Scan for the cell matching the given text and deliver its (x, y) coordinate at center. 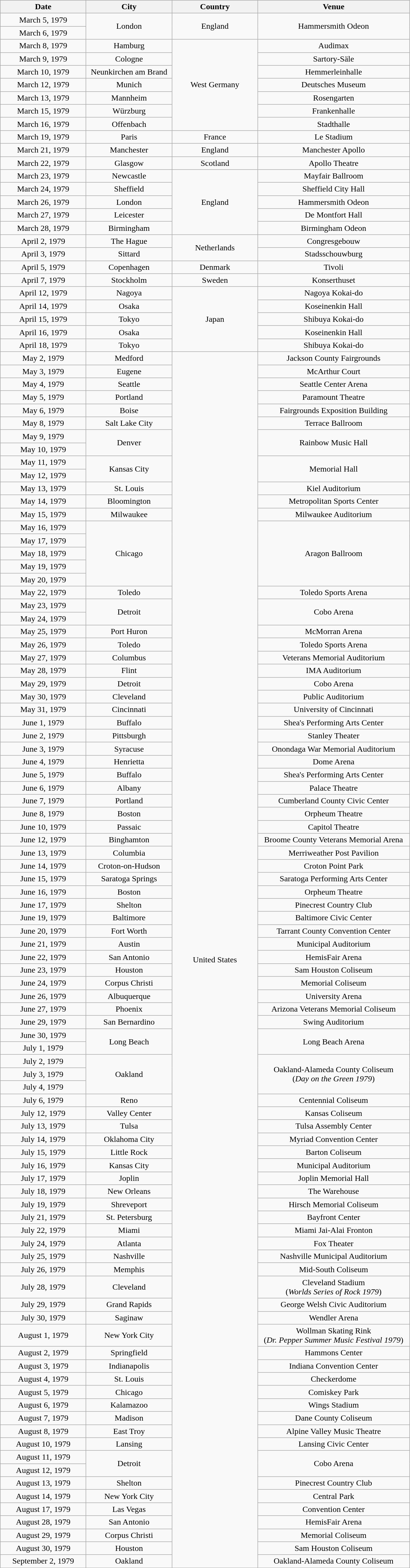
Lansing Civic Center (334, 1444)
Myriad Convention Center (334, 1139)
March 16, 1979 (43, 124)
August 14, 1979 (43, 1496)
Eugene (129, 371)
March 24, 1979 (43, 189)
Audimax (334, 46)
July 4, 1979 (43, 1087)
July 18, 1979 (43, 1191)
Wendler Arena (334, 1318)
Jackson County Fairgrounds (334, 358)
May 2, 1979 (43, 358)
University Arena (334, 996)
Oklahoma City (129, 1139)
McArthur Court (334, 371)
May 11, 1979 (43, 462)
April 16, 1979 (43, 332)
Netherlands (215, 248)
Saginaw (129, 1318)
August 3, 1979 (43, 1366)
The Hague (129, 241)
Fox Theater (334, 1243)
May 10, 1979 (43, 449)
Passaic (129, 827)
May 4, 1979 (43, 384)
Tulsa (129, 1126)
June 29, 1979 (43, 1022)
Memphis (129, 1269)
East Troy (129, 1431)
Cumberland County Civic Center (334, 801)
George Welsh Civic Auditorium (334, 1305)
July 15, 1979 (43, 1152)
May 28, 1979 (43, 671)
April 3, 1979 (43, 254)
Hemmerleinhalle (334, 72)
Tarrant County Convention Center (334, 931)
June 8, 1979 (43, 814)
April 2, 1979 (43, 241)
Long Beach Arena (334, 1042)
Stockholm (129, 280)
June 17, 1979 (43, 905)
August 30, 1979 (43, 1548)
August 13, 1979 (43, 1483)
August 4, 1979 (43, 1379)
Binghamton (129, 840)
August 7, 1979 (43, 1418)
Columbus (129, 658)
Flint (129, 671)
June 26, 1979 (43, 996)
Comiskey Park (334, 1392)
March 6, 1979 (43, 33)
July 25, 1979 (43, 1256)
May 19, 1979 (43, 566)
May 23, 1979 (43, 606)
Munich (129, 85)
June 21, 1979 (43, 944)
Seattle Center Arena (334, 384)
June 20, 1979 (43, 931)
Veterans Memorial Auditorium (334, 658)
May 20, 1979 (43, 580)
Lansing (129, 1444)
Medford (129, 358)
Sartory-Säle (334, 59)
Springfield (129, 1353)
Port Huron (129, 632)
April 18, 1979 (43, 345)
April 15, 1979 (43, 319)
Oakland-Alameda County Coliseum (334, 1561)
Public Auditorium (334, 697)
Palace Theatre (334, 788)
July 21, 1979 (43, 1217)
August 8, 1979 (43, 1431)
Nashville Municipal Auditorium (334, 1256)
Checkerdome (334, 1379)
June 30, 1979 (43, 1035)
May 9, 1979 (43, 436)
March 5, 1979 (43, 20)
June 5, 1979 (43, 775)
Würzburg (129, 111)
Central Park (334, 1496)
Wollman Skating Rink(Dr. Pepper Summer Music Festival 1979) (334, 1335)
Copenhagen (129, 267)
June 4, 1979 (43, 762)
Centennial Coliseum (334, 1100)
Mannheim (129, 98)
Cleveland Stadium(Worlds Series of Rock 1979) (334, 1287)
June 15, 1979 (43, 879)
Little Rock (129, 1152)
July 2, 1979 (43, 1061)
City (129, 7)
July 17, 1979 (43, 1178)
July 6, 1979 (43, 1100)
August 6, 1979 (43, 1405)
May 17, 1979 (43, 540)
June 27, 1979 (43, 1009)
Joplin Memorial Hall (334, 1178)
Newcastle (129, 176)
Cincinnati (129, 710)
Stadthalle (334, 124)
McMorran Arena (334, 632)
Las Vegas (129, 1509)
New Orleans (129, 1191)
June 12, 1979 (43, 840)
March 10, 1979 (43, 72)
July 1, 1979 (43, 1048)
De Montfort Hall (334, 215)
San Bernardino (129, 1022)
March 26, 1979 (43, 202)
Baltimore Civic Center (334, 918)
May 30, 1979 (43, 697)
Albany (129, 788)
June 2, 1979 (43, 736)
March 13, 1979 (43, 98)
Memorial Hall (334, 469)
Stanley Theater (334, 736)
Kansas Coliseum (334, 1113)
West Germany (215, 85)
July 12, 1979 (43, 1113)
Cologne (129, 59)
Offenbach (129, 124)
Venue (334, 7)
August 11, 1979 (43, 1457)
Pittsburgh (129, 736)
August 28, 1979 (43, 1522)
May 5, 1979 (43, 397)
May 6, 1979 (43, 410)
May 12, 1979 (43, 475)
March 27, 1979 (43, 215)
Le Stadium (334, 137)
Baltimore (129, 918)
June 16, 1979 (43, 892)
March 28, 1979 (43, 228)
Onondaga War Memorial Auditorium (334, 749)
Birmingham Odeon (334, 228)
August 5, 1979 (43, 1392)
Reno (129, 1100)
March 21, 1979 (43, 150)
Tulsa Assembly Center (334, 1126)
Phoenix (129, 1009)
IMA Auditorium (334, 671)
Nagoya (129, 293)
Apollo Theatre (334, 163)
July 22, 1979 (43, 1230)
Rainbow Music Hall (334, 443)
May 13, 1979 (43, 488)
July 30, 1979 (43, 1318)
June 13, 1979 (43, 853)
Austin (129, 944)
Atlanta (129, 1243)
Merriweather Post Pavilion (334, 853)
May 29, 1979 (43, 684)
June 24, 1979 (43, 983)
Bayfront Center (334, 1217)
July 13, 1979 (43, 1126)
July 29, 1979 (43, 1305)
Miami Jai-Alai Fronton (334, 1230)
May 24, 1979 (43, 619)
June 22, 1979 (43, 957)
Hirsch Memorial Coliseum (334, 1204)
St. Petersburg (129, 1217)
Indianapolis (129, 1366)
Milwaukee (129, 514)
United States (215, 960)
June 7, 1979 (43, 801)
July 28, 1979 (43, 1287)
Denver (129, 443)
Valley Center (129, 1113)
Swing Auditorium (334, 1022)
Mid-South Coliseum (334, 1269)
Japan (215, 319)
Manchester Apollo (334, 150)
Kiel Auditorium (334, 488)
Kalamazoo (129, 1405)
Glasgow (129, 163)
August 17, 1979 (43, 1509)
Hamburg (129, 46)
June 23, 1979 (43, 970)
Country (215, 7)
March 9, 1979 (43, 59)
May 26, 1979 (43, 645)
Birmingham (129, 228)
Seattle (129, 384)
Saratoga Performing Arts Center (334, 879)
April 12, 1979 (43, 293)
Leicester (129, 215)
July 24, 1979 (43, 1243)
The Warehouse (334, 1191)
Albuquerque (129, 996)
Paramount Theatre (334, 397)
September 2, 1979 (43, 1561)
May 31, 1979 (43, 710)
Fort Worth (129, 931)
Konserthuset (334, 280)
Rosengarten (334, 98)
Deutsches Museum (334, 85)
Date (43, 7)
Croton-on-Hudson (129, 866)
July 16, 1979 (43, 1165)
Saratoga Springs (129, 879)
May 8, 1979 (43, 423)
Milwaukee Auditorium (334, 514)
May 25, 1979 (43, 632)
Capitol Theatre (334, 827)
Sittard (129, 254)
July 26, 1979 (43, 1269)
March 15, 1979 (43, 111)
Madison (129, 1418)
July 3, 1979 (43, 1074)
August 29, 1979 (43, 1535)
May 16, 1979 (43, 527)
Grand Rapids (129, 1305)
France (215, 137)
Oakland-Alameda County Coliseum(Day on the Green 1979) (334, 1074)
April 7, 1979 (43, 280)
Scotland (215, 163)
Bloomington (129, 501)
Convention Center (334, 1509)
Hammons Center (334, 1353)
May 18, 1979 (43, 553)
March 8, 1979 (43, 46)
Henrietta (129, 762)
Columbia (129, 853)
May 3, 1979 (43, 371)
Fairgrounds Exposition Building (334, 410)
March 12, 1979 (43, 85)
April 14, 1979 (43, 306)
May 22, 1979 (43, 593)
March 19, 1979 (43, 137)
Manchester (129, 150)
Nagoya Kokai-do (334, 293)
Frankenhalle (334, 111)
Denmark (215, 267)
Congresgebouw (334, 241)
Neunkirchen am Brand (129, 72)
June 19, 1979 (43, 918)
Broome County Veterans Memorial Arena (334, 840)
Metropolitan Sports Center (334, 501)
July 19, 1979 (43, 1204)
August 1, 1979 (43, 1335)
August 12, 1979 (43, 1470)
Croton Point Park (334, 866)
Stadsschouwburg (334, 254)
Dome Arena (334, 762)
Tivoli (334, 267)
June 6, 1979 (43, 788)
Sheffield City Hall (334, 189)
March 23, 1979 (43, 176)
Boise (129, 410)
Mayfair Ballroom (334, 176)
Dane County Coliseum (334, 1418)
Nashville (129, 1256)
Salt Lake City (129, 423)
Sweden (215, 280)
Arizona Veterans Memorial Coliseum (334, 1009)
Joplin (129, 1178)
March 22, 1979 (43, 163)
Shreveport (129, 1204)
Sheffield (129, 189)
June 10, 1979 (43, 827)
June 14, 1979 (43, 866)
Miami (129, 1230)
May 14, 1979 (43, 501)
Terrace Ballroom (334, 423)
Paris (129, 137)
May 27, 1979 (43, 658)
Aragon Ballroom (334, 553)
Long Beach (129, 1042)
Indiana Convention Center (334, 1366)
August 10, 1979 (43, 1444)
University of Cincinnati (334, 710)
Syracuse (129, 749)
August 2, 1979 (43, 1353)
May 15, 1979 (43, 514)
Alpine Valley Music Theatre (334, 1431)
Wings Stadium (334, 1405)
April 5, 1979 (43, 267)
June 1, 1979 (43, 723)
July 14, 1979 (43, 1139)
June 3, 1979 (43, 749)
Barton Coliseum (334, 1152)
